Provide the [x, y] coordinate of the cell's center where the given text is located.  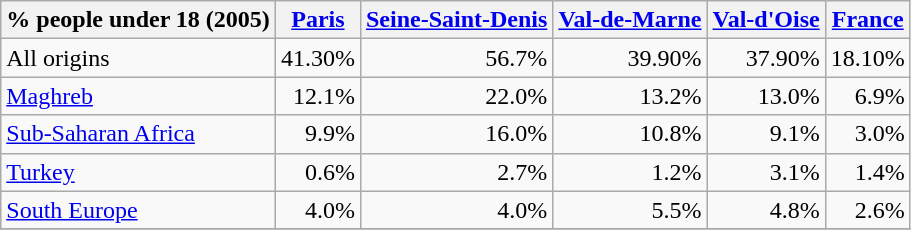
Seine-Saint-Denis [456, 20]
0.6% [318, 172]
22.0% [456, 96]
16.0% [456, 134]
Paris [318, 20]
13.0% [766, 96]
Maghreb [138, 96]
12.1% [318, 96]
41.30% [318, 58]
Val-d'Oise [766, 20]
9.1% [766, 134]
6.9% [868, 96]
South Europe [138, 210]
3.0% [868, 134]
18.10% [868, 58]
5.5% [630, 210]
France [868, 20]
2.7% [456, 172]
Val-de-Marne [630, 20]
37.90% [766, 58]
% people under 18 (2005) [138, 20]
All origins [138, 58]
4.8% [766, 210]
2.6% [868, 210]
39.90% [630, 58]
1.2% [630, 172]
3.1% [766, 172]
9.9% [318, 134]
1.4% [868, 172]
10.8% [630, 134]
Sub-Saharan Africa [138, 134]
13.2% [630, 96]
Turkey [138, 172]
56.7% [456, 58]
